Return [X, Y] of the center of cell containing provided text 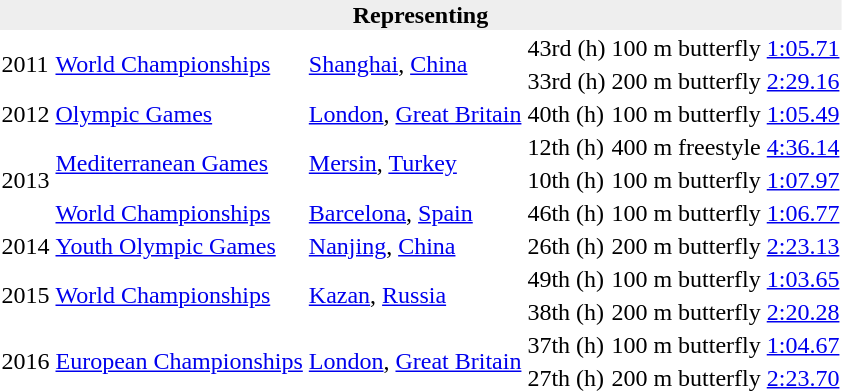
2:20.28 [803, 312]
Shanghai, China [415, 64]
49th (h) [566, 279]
40th (h) [566, 114]
38th (h) [566, 312]
2014 [26, 246]
43rd (h) [566, 48]
Kazan, Russia [415, 296]
London, Great Britain [415, 114]
12th (h) [566, 147]
2:23.13 [803, 246]
46th (h) [566, 213]
1:07.97 [803, 180]
Mersin, Turkey [415, 164]
10th (h) [566, 180]
1:05.49 [803, 114]
1:05.71 [803, 48]
Youth Olympic Games [179, 246]
2012 [26, 114]
2013 [26, 180]
1:03.65 [803, 279]
37th (h) [566, 345]
2:29.16 [803, 81]
Barcelona, Spain [415, 213]
1:04.67 [803, 345]
2011 [26, 64]
Representing [420, 15]
Olympic Games [179, 114]
33rd (h) [566, 81]
Nanjing, China [415, 246]
Mediterranean Games [179, 164]
1:06.77 [803, 213]
4:36.14 [803, 147]
26th (h) [566, 246]
400 m freestyle [686, 147]
2015 [26, 296]
